Capture the cell that displays the provided text and extract its (X, Y) central coordinate. 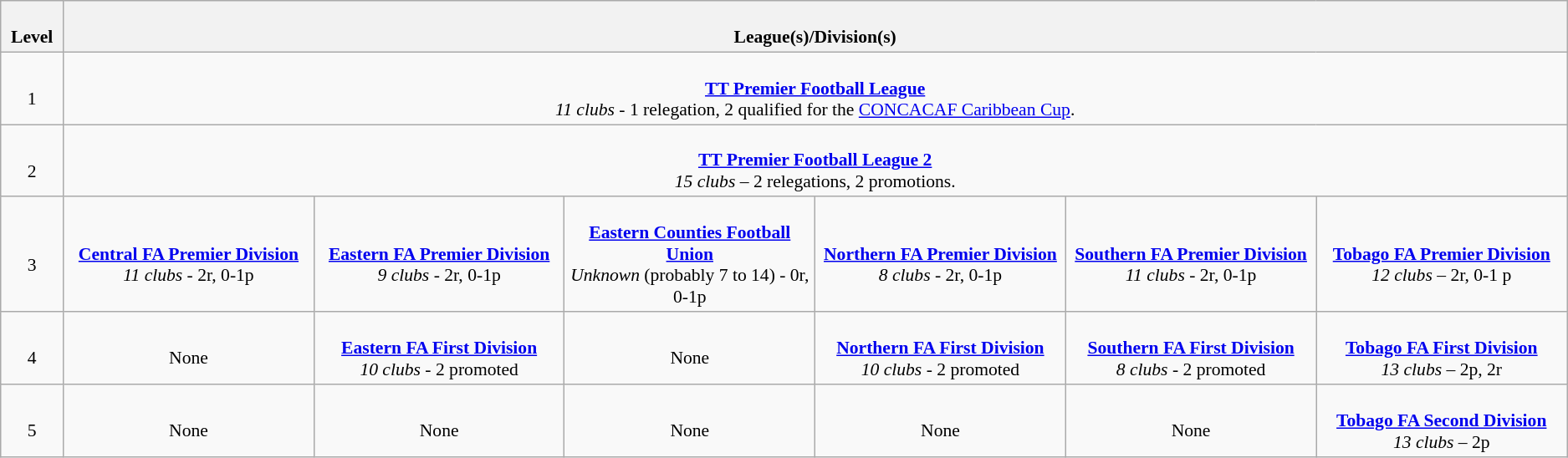
Central FA Premier Division 11 clubs - 2r, 0-1p (189, 255)
Southern FA First Division 8 clubs - 2 promoted (1191, 348)
Tobago FA Premier Division 12 clubs – 2r, 0-1 p (1442, 255)
3 (32, 255)
2 (32, 160)
4 (32, 348)
Tobago FA Second Division 13 clubs – 2p (1442, 421)
Northern FA Premier Division 8 clubs - 2r, 0-1p (941, 255)
Tobago FA First Division 13 clubs – 2p, 2r (1442, 348)
Eastern FA Premier Division 9 clubs - 2r, 0-1p (439, 255)
Eastern FA First Division 10 clubs - 2 promoted (439, 348)
1 (32, 89)
TT Premier Football League 11 clubs - 1 relegation, 2 qualified for the CONCACAF Caribbean Cup. (815, 89)
TT Premier Football League 2 15 clubs – 2 relegations, 2 promotions. (815, 160)
League(s)/Division(s) (815, 27)
Southern FA Premier Division 11 clubs - 2r, 0-1p (1191, 255)
Eastern Counties Football Union Unknown (probably 7 to 14) - 0r, 0-1p (690, 255)
Level (32, 27)
Northern FA First Division 10 clubs - 2 promoted (941, 348)
5 (32, 421)
